For the text-containing cell, return its midpoint in [X, Y] coordinate format. 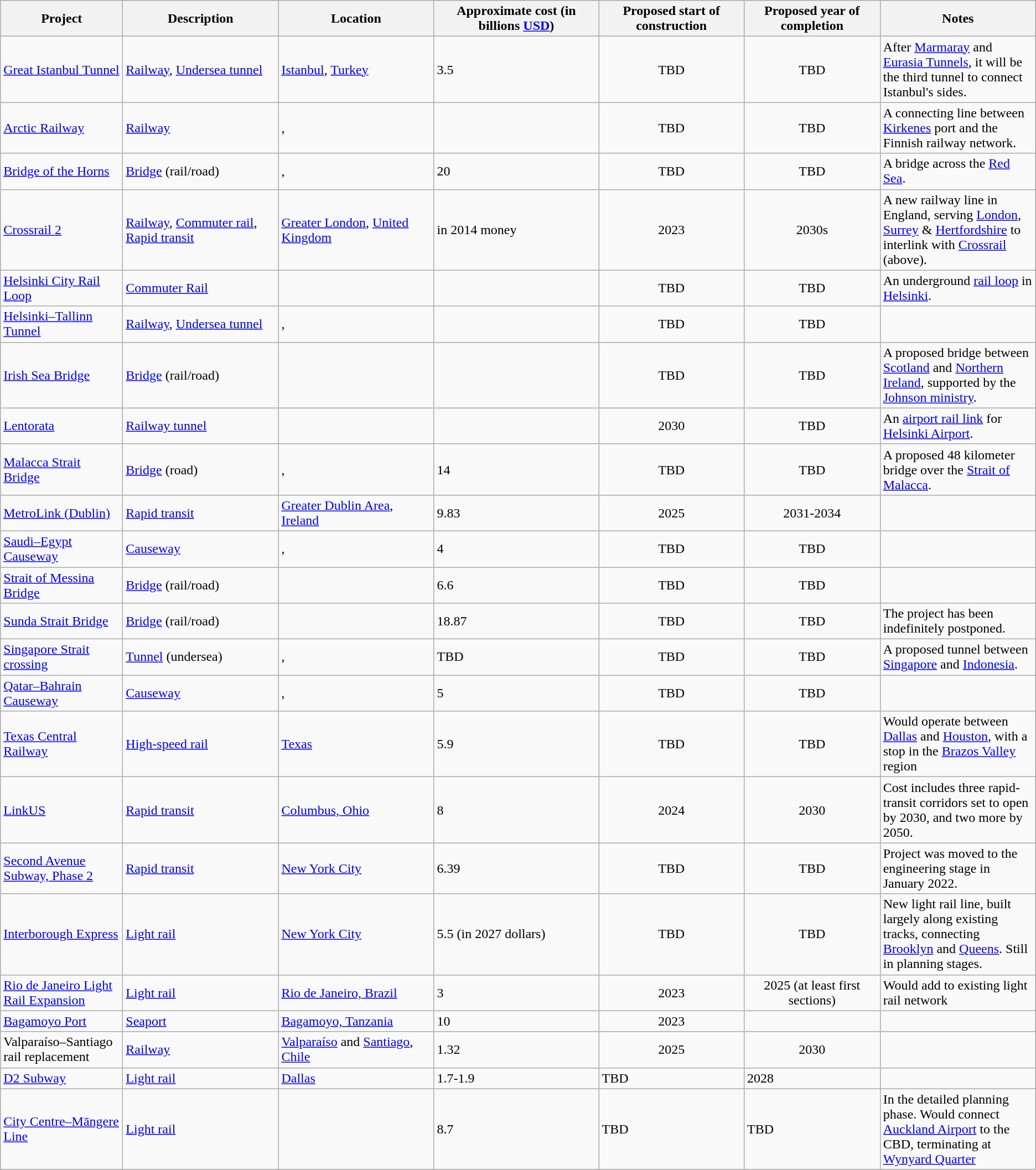
5 [516, 693]
Rio de Janeiro Light Rail Expansion [62, 993]
Bagamoyo, Tanzania [356, 1021]
Irish Sea Bridge [62, 375]
Texas Central Railway [62, 744]
8 [516, 810]
18.87 [516, 621]
10 [516, 1021]
Dallas [356, 1078]
Helsinki City Rail Loop [62, 288]
Location [356, 19]
Proposed start of construction [671, 19]
MetroLink (Dublin) [62, 512]
3 [516, 993]
2031-2034 [812, 512]
An airport rail link for Helsinki Airport. [957, 426]
New light rail line, built largely along existing tracks, connecting Brooklyn and Queens. Still in planning stages. [957, 934]
Bridge of the Horns [62, 172]
Valparaíso and Santiago, Chile [356, 1049]
1.7-1.9 [516, 1078]
A proposed tunnel between Singapore and Indonesia. [957, 658]
Bagamoyo Port [62, 1021]
3.5 [516, 70]
Qatar–Bahrain Causeway [62, 693]
Notes [957, 19]
2030s [812, 230]
Would operate between Dallas and Houston, with a stop in the Brazos Valley region [957, 744]
Railway, Commuter rail, Rapid transit [200, 230]
Greater London, United Kingdom [356, 230]
6.6 [516, 584]
Rio de Janeiro, Brazil [356, 993]
Greater Dublin Area, Ireland [356, 512]
A proposed 48 kilometer bridge over the Strait of Malacca. [957, 469]
Approximate cost (in billions USD) [516, 19]
Valparaíso–Santiago rail replacement [62, 1049]
8.7 [516, 1129]
Commuter Rail [200, 288]
Singapore Strait crossing [62, 658]
A proposed bridge between Scotland and Northern Ireland, supported by the Johnson ministry. [957, 375]
Istanbul, Turkey [356, 70]
Texas [356, 744]
A new railway line in England, serving London, Surrey & Hertfordshire to interlink with Crossrail (above). [957, 230]
Crossrail 2 [62, 230]
City Centre–Māngere Line [62, 1129]
in 2014 money [516, 230]
Sunda Strait Bridge [62, 621]
Bridge (road) [200, 469]
2025 (at least first sections) [812, 993]
A connecting line between Kirkenes port and the Finnish railway network. [957, 128]
4 [516, 549]
9.83 [516, 512]
Proposed year of completion [812, 19]
Malacca Strait Bridge [62, 469]
Interborough Express [62, 934]
6.39 [516, 868]
Arctic Railway [62, 128]
Would add to existing light rail network [957, 993]
5.9 [516, 744]
Second Avenue Subway, Phase 2 [62, 868]
Cost includes three rapid-transit corridors set to open by 2030, and two more by 2050. [957, 810]
In the detailed planning phase. Would connect Auckland Airport to the CBD, terminating at Wynyard Quarter [957, 1129]
Seaport [200, 1021]
Tunnel (undersea) [200, 658]
LinkUS [62, 810]
D2 Subway [62, 1078]
Description [200, 19]
Helsinki–Tallinn Tunnel [62, 324]
2028 [812, 1078]
Project [62, 19]
2024 [671, 810]
The project has been indefinitely postponed. [957, 621]
14 [516, 469]
High-speed rail [200, 744]
Columbus, Ohio [356, 810]
Saudi–Egypt Causeway [62, 549]
An underground rail loop in Helsinki. [957, 288]
Great Istanbul Tunnel [62, 70]
Strait of Messina Bridge [62, 584]
Lentorata [62, 426]
A bridge across the Red Sea. [957, 172]
20 [516, 172]
5.5 (in 2027 dollars) [516, 934]
1.32 [516, 1049]
Project was moved to the engineering stage in January 2022. [957, 868]
Railway tunnel [200, 426]
After Marmaray and Eurasia Tunnels, it will be the third tunnel to connect Istanbul's sides. [957, 70]
